From the cell containing the given text, extract its center point as (X, Y) coordinate. 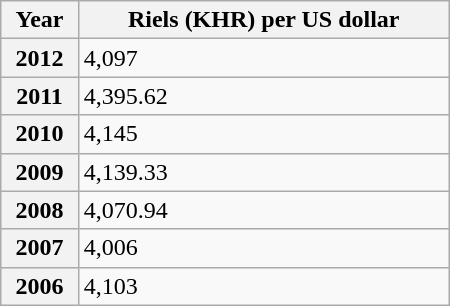
4,139.33 (264, 172)
4,103 (264, 286)
2011 (40, 96)
2012 (40, 58)
4,145 (264, 134)
2008 (40, 210)
4,006 (264, 248)
4,097 (264, 58)
Riels (KHR) per US dollar (264, 20)
4,070.94 (264, 210)
2009 (40, 172)
4,395.62 (264, 96)
Year (40, 20)
2010 (40, 134)
2007 (40, 248)
2006 (40, 286)
